Find where the given text appears and provide that cell's center as (X, Y) coordinate. 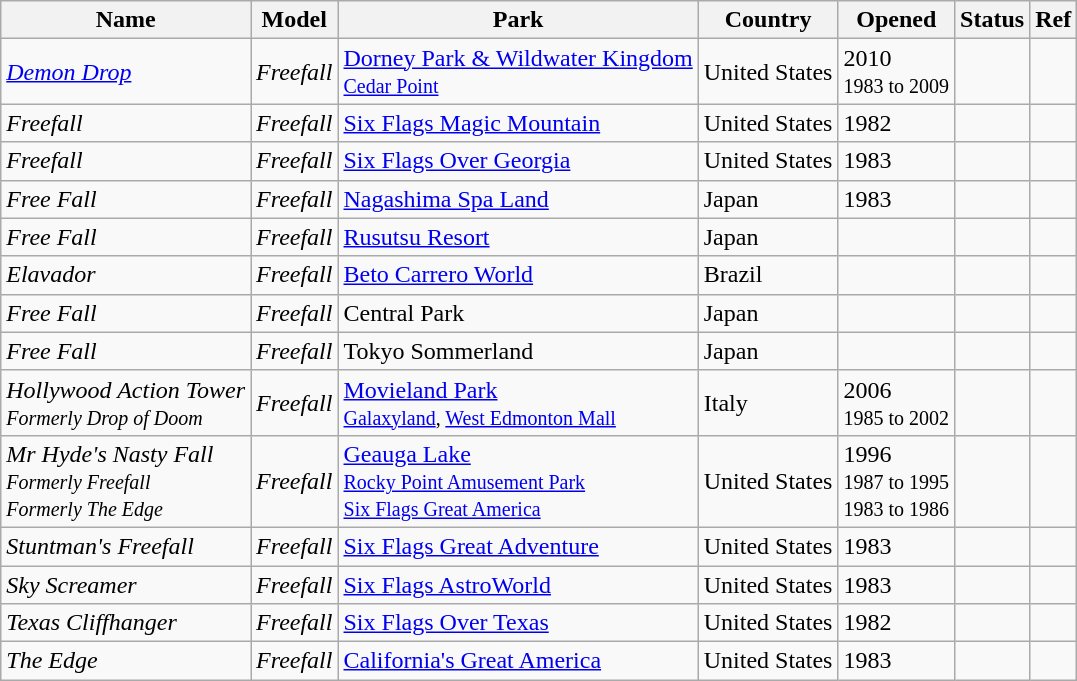
Tokyo Sommerland (518, 351)
Ref (1054, 20)
Stuntman's Freefall (126, 546)
Central Park (518, 313)
Rusutsu Resort (518, 237)
Beto Carrero World (518, 275)
19961987 to 19951983 to 1986 (896, 481)
Demon Drop (126, 72)
20101983 to 2009 (896, 72)
Movieland ParkGalaxyland, West Edmonton Mall (518, 402)
Italy (768, 402)
Status (992, 20)
Sky Screamer (126, 585)
Model (294, 20)
Six Flags Great Adventure (518, 546)
Dorney Park & Wildwater KingdomCedar Point (518, 72)
Geauga LakeRocky Point Amusement ParkSix Flags Great America (518, 481)
Six Flags Magic Mountain (518, 123)
Texas Cliffhanger (126, 623)
Opened (896, 20)
Country (768, 20)
The Edge (126, 661)
Hollywood Action TowerFormerly Drop of Doom (126, 402)
Elavador (126, 275)
Mr Hyde's Nasty FallFormerly FreefallFormerly The Edge (126, 481)
Park (518, 20)
Brazil (768, 275)
20061985 to 2002 (896, 402)
California's Great America (518, 661)
Six Flags Over Texas (518, 623)
Nagashima Spa Land (518, 199)
Six Flags Over Georgia (518, 161)
Name (126, 20)
Six Flags AstroWorld (518, 585)
